Return [x, y] of the center of cell containing provided text 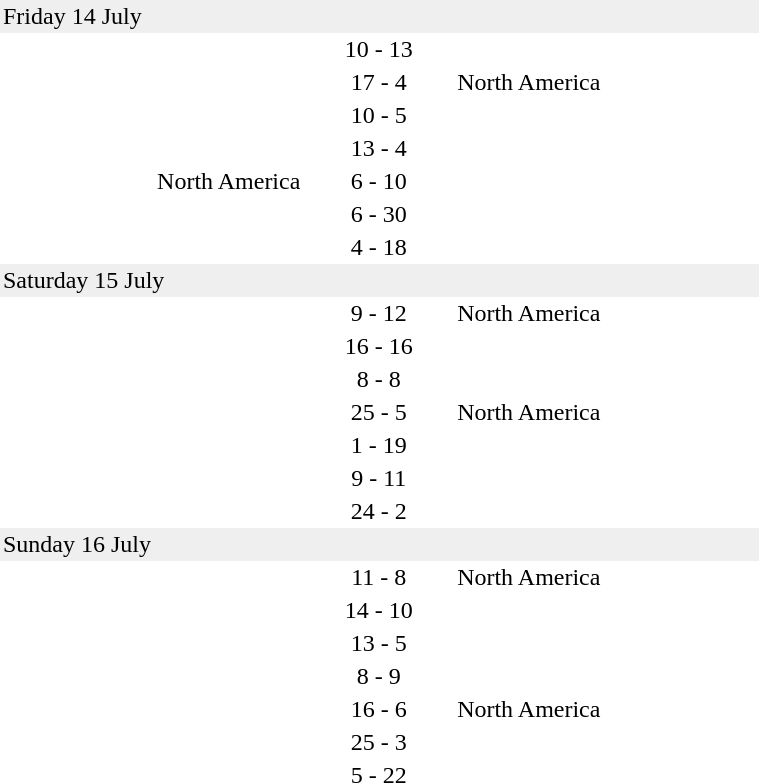
16 - 16 [378, 346]
25 - 5 [378, 412]
9 - 12 [378, 314]
14 - 10 [378, 610]
6 - 10 [378, 182]
10 - 5 [378, 116]
8 - 9 [378, 676]
25 - 3 [378, 742]
13 - 4 [378, 148]
Friday 14 July [379, 16]
8 - 8 [378, 380]
24 - 2 [378, 512]
11 - 8 [378, 578]
4 - 18 [378, 248]
17 - 4 [378, 82]
13 - 5 [378, 644]
Sunday 16 July [379, 544]
Saturday 15 July [379, 280]
9 - 11 [378, 478]
6 - 30 [378, 214]
10 - 13 [378, 50]
1 - 19 [378, 446]
16 - 6 [378, 710]
